For the text-containing cell, return its midpoint in (X, Y) coordinate format. 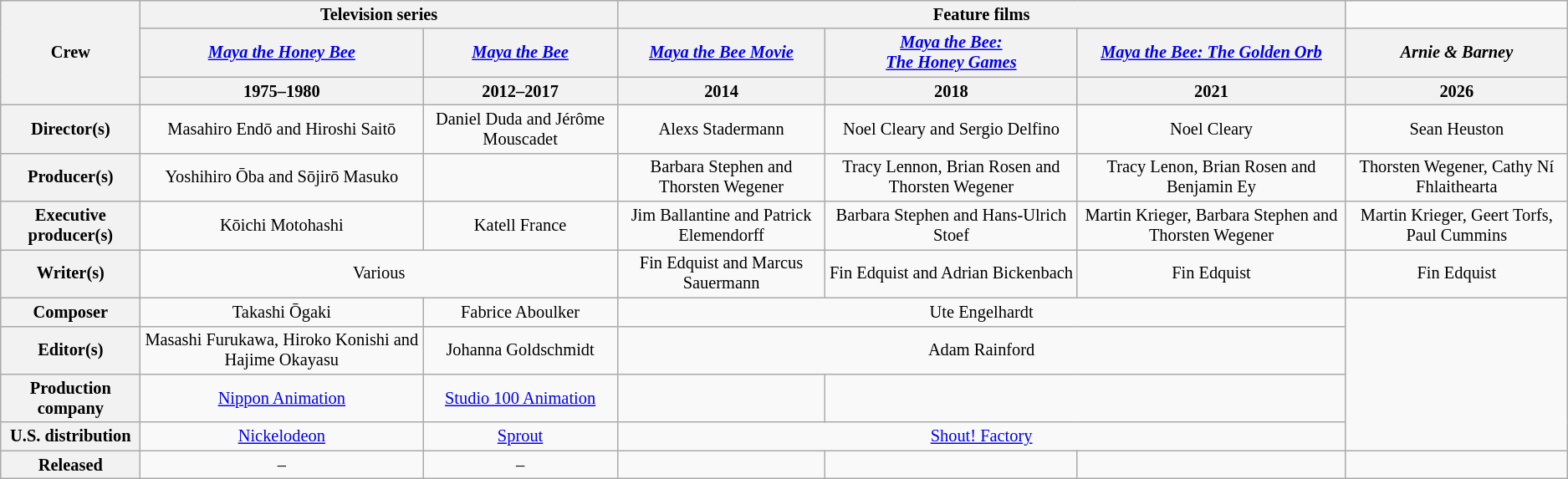
Katell France (520, 226)
Takashi Ōgaki (282, 312)
Fin Edquist and Marcus Sauermann (721, 273)
Producer(s) (70, 177)
Masahiro Endō and Hiroshi Saitō (282, 129)
Crew (70, 52)
Production company (70, 398)
Jim Ballantine and Patrick Elemendorff (721, 226)
Maya the Honey Bee (282, 53)
Martin Krieger, Barbara Stephen and Thorsten Wegener (1211, 226)
Maya the Bee (520, 53)
Maya the Bee: The Golden Orb (1211, 53)
Television series (379, 14)
Various (379, 273)
Thorsten Wegener, Cathy Ní Fhlaithearta (1457, 177)
Kōichi Motohashi (282, 226)
Nickelodeon (282, 436)
Noel Cleary (1211, 129)
Ute Engelhardt (981, 312)
Daniel Duda and Jérôme Mouscadet (520, 129)
Writer(s) (70, 273)
Noel Cleary and Sergio Delfino (952, 129)
Adam Rainford (981, 350)
Sprout (520, 436)
Martin Krieger, Geert Torfs, Paul Cummins (1457, 226)
Tracy Lenon, Brian Rosen and Benjamin Ey (1211, 177)
Nippon Animation (282, 398)
Arnie & Barney (1457, 53)
Director(s) (70, 129)
Masashi Furukawa, Hiroko Konishi and Hajime Okayasu (282, 350)
Barbara Stephen and Hans-Ulrich Stoef (952, 226)
Executive producer(s) (70, 226)
Studio 100 Animation (520, 398)
Alexs Stadermann (721, 129)
2012–2017 (520, 91)
Feature films (981, 14)
2014 (721, 91)
2021 (1211, 91)
Tracy Lennon, Brian Rosen and Thorsten Wegener (952, 177)
Fin Edquist and Adrian Bickenbach (952, 273)
Johanna Goldschmidt (520, 350)
2026 (1457, 91)
Yoshihiro Ōba and Sōjirō Masuko (282, 177)
Editor(s) (70, 350)
Sean Heuston (1457, 129)
Composer (70, 312)
U.S. distribution (70, 436)
Shout! Factory (981, 436)
2018 (952, 91)
Maya the Bee Movie (721, 53)
Barbara Stephen and Thorsten Wegener (721, 177)
Fabrice Aboulker (520, 312)
Maya the Bee:The Honey Games (952, 53)
1975–1980 (282, 91)
Released (70, 465)
